Extract the [X, Y] coordinate from the center of the cell holding the provided text.  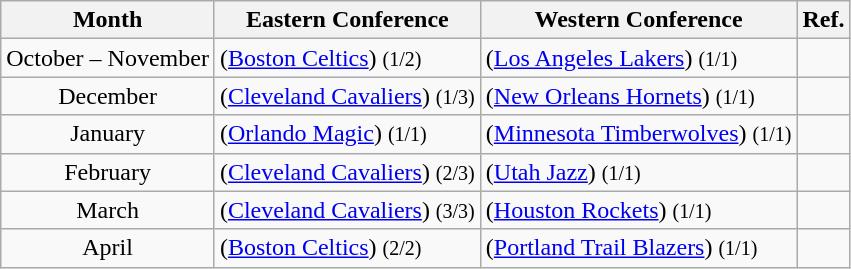
(Cleveland Cavaliers) (3/3) [347, 210]
Ref. [824, 20]
Western Conference [638, 20]
(Boston Celtics) (2/2) [347, 248]
(Minnesota Timberwolves) (1/1) [638, 134]
Month [108, 20]
(Boston Celtics) (1/2) [347, 58]
December [108, 96]
October – November [108, 58]
(Houston Rockets) (1/1) [638, 210]
(Los Angeles Lakers) (1/1) [638, 58]
Eastern Conference [347, 20]
March [108, 210]
(Cleveland Cavaliers) (1/3) [347, 96]
April [108, 248]
(Orlando Magic) (1/1) [347, 134]
January [108, 134]
February [108, 172]
(Cleveland Cavaliers) (2/3) [347, 172]
(New Orleans Hornets) (1/1) [638, 96]
(Utah Jazz) (1/1) [638, 172]
(Portland Trail Blazers) (1/1) [638, 248]
